Identify which cell holds the provided text, then report its [X, Y] central coordinate. 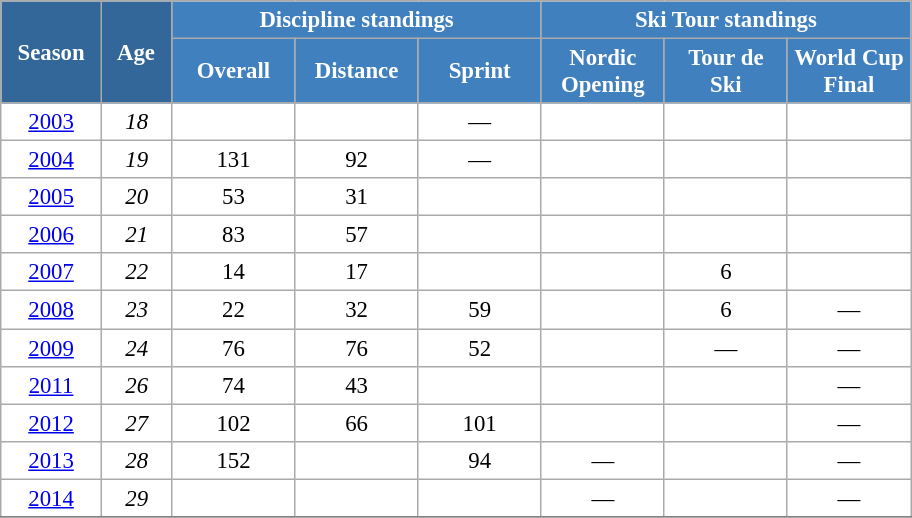
Age [136, 52]
74 [234, 385]
94 [480, 460]
23 [136, 310]
14 [234, 273]
Season [52, 52]
59 [480, 310]
43 [356, 385]
131 [234, 160]
31 [356, 197]
Tour deSki [726, 72]
NordicOpening [602, 72]
29 [136, 498]
2013 [52, 460]
Sprint [480, 72]
2014 [52, 498]
2008 [52, 310]
32 [356, 310]
92 [356, 160]
28 [136, 460]
19 [136, 160]
2005 [52, 197]
66 [356, 423]
17 [356, 273]
2003 [52, 122]
24 [136, 348]
57 [356, 235]
21 [136, 235]
18 [136, 122]
2007 [52, 273]
152 [234, 460]
26 [136, 385]
Ski Tour standings [726, 20]
2006 [52, 235]
World CupFinal [848, 72]
83 [234, 235]
2011 [52, 385]
2009 [52, 348]
2012 [52, 423]
27 [136, 423]
52 [480, 348]
Overall [234, 72]
53 [234, 197]
2004 [52, 160]
Discipline standings [356, 20]
101 [480, 423]
Distance [356, 72]
102 [234, 423]
20 [136, 197]
